Identify which cell holds the provided text, then report its (X, Y) central coordinate. 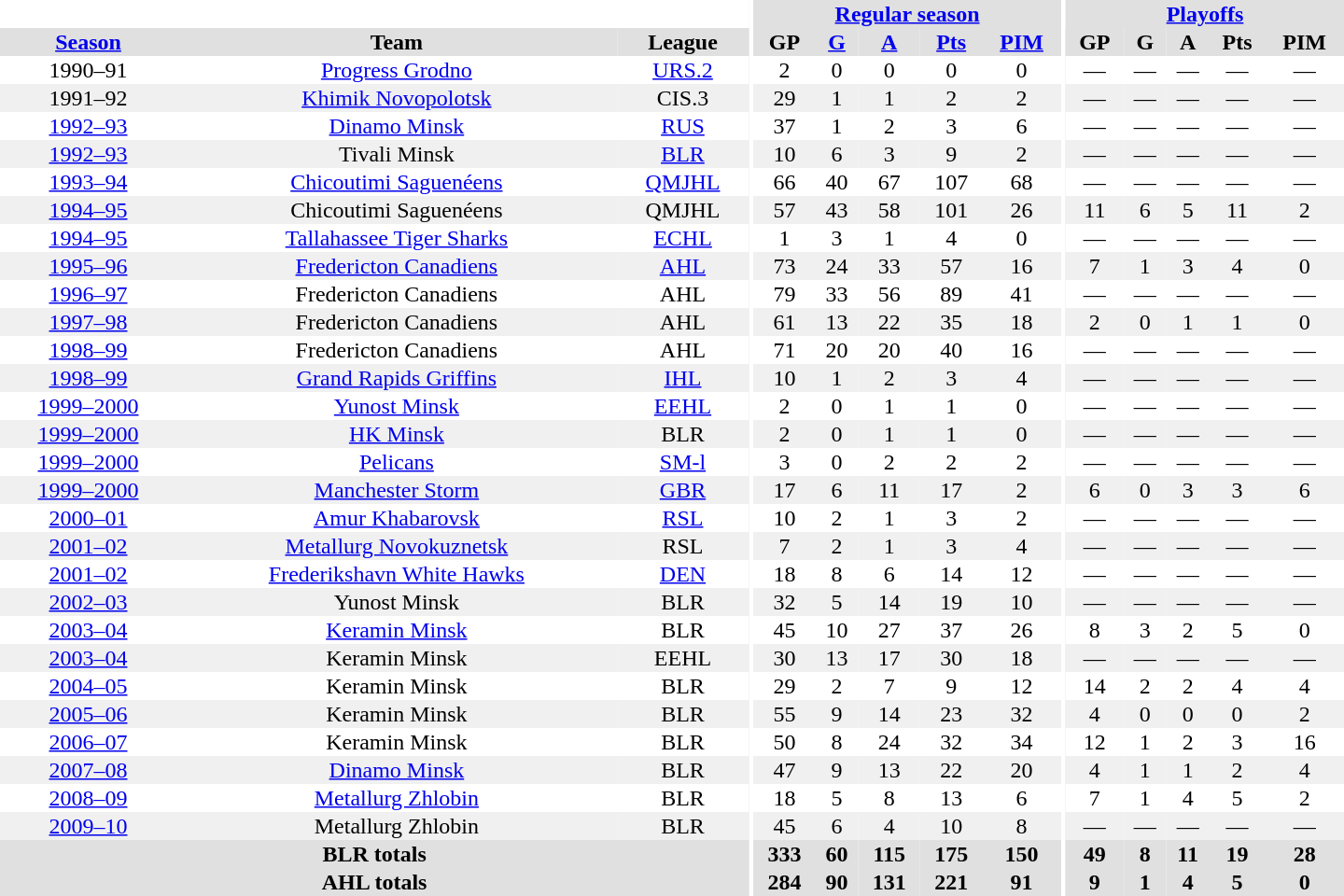
333 (784, 854)
Metallurg Novokuznetsk (397, 546)
101 (951, 210)
43 (837, 210)
Playoffs (1205, 14)
1993–94 (88, 182)
IHL (683, 378)
Manchester Storm (397, 490)
284 (784, 882)
1996–97 (88, 294)
Khimik Novopolotsk (397, 98)
2006–07 (88, 742)
Season (88, 42)
1991–92 (88, 98)
68 (1021, 182)
107 (951, 182)
89 (951, 294)
CIS.3 (683, 98)
56 (889, 294)
175 (951, 854)
RUS (683, 126)
67 (889, 182)
2009–10 (88, 826)
URS.2 (683, 70)
41 (1021, 294)
49 (1095, 854)
23 (951, 714)
Frederikshavn White Hawks (397, 574)
1997–98 (88, 322)
61 (784, 322)
79 (784, 294)
Grand Rapids Griffins (397, 378)
73 (784, 266)
115 (889, 854)
Team (397, 42)
2008–09 (88, 798)
28 (1305, 854)
35 (951, 322)
50 (784, 742)
27 (889, 630)
2000–01 (88, 518)
2002–03 (88, 602)
1990–91 (88, 70)
58 (889, 210)
150 (1021, 854)
Tallahassee Tiger Sharks (397, 238)
90 (837, 882)
DEN (683, 574)
Progress Grodno (397, 70)
GBR (683, 490)
1995–96 (88, 266)
BLR totals (374, 854)
66 (784, 182)
55 (784, 714)
91 (1021, 882)
SM-l (683, 462)
HK Minsk (397, 434)
34 (1021, 742)
League (683, 42)
71 (784, 350)
AHL totals (374, 882)
Regular season (907, 14)
221 (951, 882)
2005–06 (88, 714)
2007–08 (88, 770)
ECHL (683, 238)
47 (784, 770)
2004–05 (88, 686)
Pelicans (397, 462)
60 (837, 854)
131 (889, 882)
Amur Khabarovsk (397, 518)
Tivali Minsk (397, 154)
